Find where the given text appears and provide that cell's center as (x, y) coordinate. 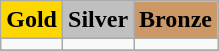
Gold (32, 20)
Bronze (176, 20)
Silver (98, 20)
